Search for the cell housing the specified text and yield its (X, Y) center coordinate. 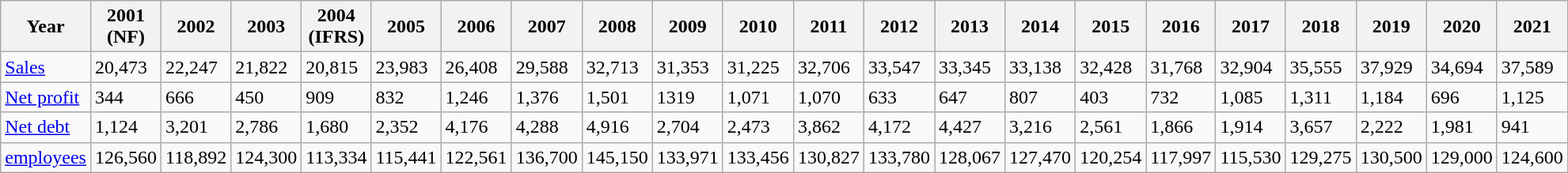
31,353 (687, 67)
124,600 (1532, 157)
909 (336, 97)
3,201 (196, 127)
1,071 (758, 97)
21,822 (266, 67)
130,827 (828, 157)
Net debt (46, 127)
1,914 (1251, 127)
2,222 (1391, 127)
1,680 (336, 127)
20,473 (125, 67)
32,428 (1111, 67)
120,254 (1111, 157)
2,473 (758, 127)
133,971 (687, 157)
2017 (1251, 27)
2013 (970, 27)
33,345 (970, 67)
4,427 (970, 127)
2001 (NF) (125, 27)
807 (1040, 97)
2007 (546, 27)
633 (899, 97)
4,176 (476, 127)
3,862 (828, 127)
2014 (1040, 27)
2002 (196, 27)
2005 (406, 27)
2004 (IFRS) (336, 27)
666 (196, 97)
2,561 (1111, 127)
2009 (687, 27)
1,866 (1181, 127)
2,786 (266, 127)
20,815 (336, 67)
3,657 (1320, 127)
33,547 (899, 67)
4,916 (617, 127)
1,311 (1320, 97)
2021 (1532, 27)
450 (266, 97)
118,892 (196, 157)
32,904 (1251, 67)
127,470 (1040, 157)
124,300 (266, 157)
130,500 (1391, 157)
37,929 (1391, 67)
4,288 (546, 127)
696 (1461, 97)
33,138 (1040, 67)
1,085 (1251, 97)
115,530 (1251, 157)
4,172 (899, 127)
1,184 (1391, 97)
403 (1111, 97)
2003 (266, 27)
34,694 (1461, 67)
2008 (617, 27)
29,588 (546, 67)
35,555 (1320, 67)
1,125 (1532, 97)
1,070 (828, 97)
2010 (758, 27)
113,334 (336, 157)
2012 (899, 27)
117,997 (1181, 157)
122,561 (476, 157)
128,067 (970, 157)
Sales (46, 67)
31,225 (758, 67)
2011 (828, 27)
732 (1181, 97)
1,124 (125, 127)
126,560 (125, 157)
832 (406, 97)
941 (1532, 127)
1,376 (546, 97)
Year (46, 27)
133,456 (758, 157)
2006 (476, 27)
1,501 (617, 97)
344 (125, 97)
3,216 (1040, 127)
2,704 (687, 127)
Net profit (46, 97)
2016 (1181, 27)
1319 (687, 97)
1,981 (1461, 127)
22,247 (196, 67)
129,000 (1461, 157)
26,408 (476, 67)
37,589 (1532, 67)
32,706 (828, 67)
115,441 (406, 157)
2018 (1320, 27)
129,275 (1320, 157)
employees (46, 157)
2,352 (406, 127)
1,246 (476, 97)
2020 (1461, 27)
23,983 (406, 67)
136,700 (546, 157)
647 (970, 97)
145,150 (617, 157)
2015 (1111, 27)
133,780 (899, 157)
32,713 (617, 67)
31,768 (1181, 67)
2019 (1391, 27)
